For the text-containing cell, return its midpoint in [x, y] coordinate format. 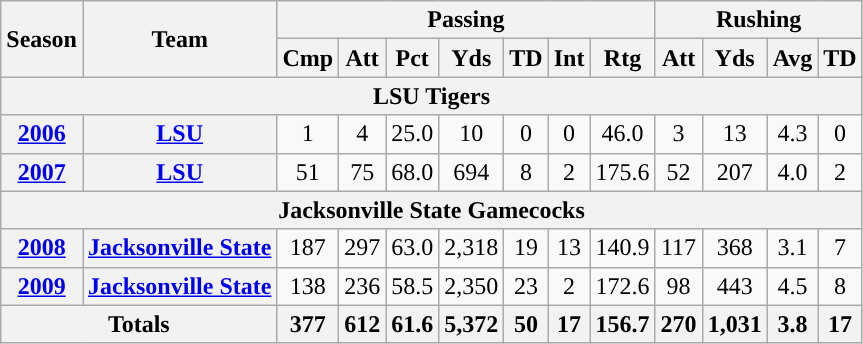
117 [678, 248]
Season [42, 39]
2006 [42, 134]
25.0 [412, 134]
63.0 [412, 248]
4.0 [792, 172]
138 [308, 286]
236 [362, 286]
187 [308, 248]
50 [526, 324]
2,318 [472, 248]
61.6 [412, 324]
207 [734, 172]
19 [526, 248]
270 [678, 324]
7 [840, 248]
3 [678, 134]
443 [734, 286]
Rtg [622, 58]
2,350 [472, 286]
98 [678, 286]
68.0 [412, 172]
46.0 [622, 134]
172.6 [622, 286]
51 [308, 172]
612 [362, 324]
1 [308, 134]
Team [179, 39]
4.5 [792, 286]
1,031 [734, 324]
297 [362, 248]
2008 [42, 248]
4 [362, 134]
3.1 [792, 248]
LSU Tigers [432, 96]
Totals [139, 324]
10 [472, 134]
Pct [412, 58]
140.9 [622, 248]
Int [569, 58]
58.5 [412, 286]
23 [526, 286]
175.6 [622, 172]
694 [472, 172]
4.3 [792, 134]
75 [362, 172]
Jacksonville State Gamecocks [432, 210]
52 [678, 172]
Passing [466, 20]
3.8 [792, 324]
2007 [42, 172]
Cmp [308, 58]
377 [308, 324]
Rushing [758, 20]
2009 [42, 286]
Avg [792, 58]
368 [734, 248]
5,372 [472, 324]
156.7 [622, 324]
